From the cell containing the given text, extract its center point as [X, Y] coordinate. 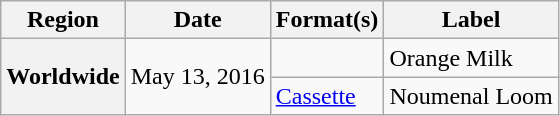
Orange Milk [471, 58]
May 13, 2016 [198, 77]
Format(s) [327, 20]
Worldwide [63, 77]
Noumenal Loom [471, 96]
Region [63, 20]
Date [198, 20]
Label [471, 20]
Cassette [327, 96]
